Detect which cell encompasses the target text, then output its [x, y] center coordinate. 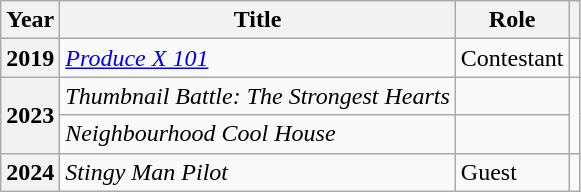
Neighbourhood Cool House [258, 134]
Stingy Man Pilot [258, 172]
Title [258, 20]
Produce X 101 [258, 58]
2019 [30, 58]
Contestant [512, 58]
Guest [512, 172]
Year [30, 20]
Role [512, 20]
Thumbnail Battle: The Strongest Hearts [258, 96]
2023 [30, 115]
2024 [30, 172]
